Determine the (x, y) coordinate at the center of the cell enclosing the given text.  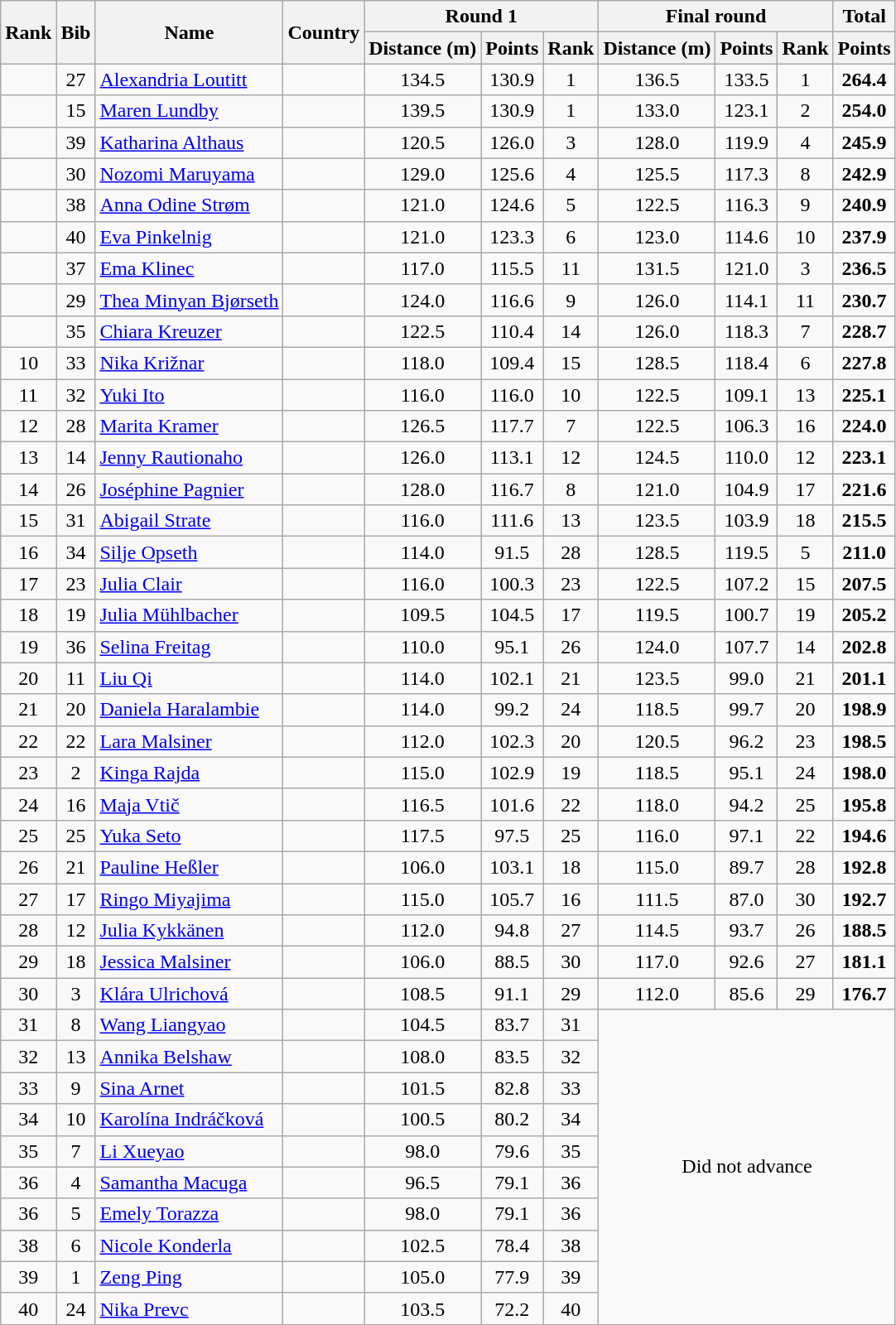
Maja Vtič (189, 804)
109.1 (747, 395)
82.8 (512, 1088)
126.5 (422, 426)
97.5 (512, 836)
123.3 (512, 237)
108.5 (422, 994)
102.5 (422, 1245)
188.5 (865, 931)
211.0 (865, 552)
99.0 (747, 678)
125.6 (512, 174)
Did not advance (747, 1168)
264.4 (865, 79)
110.4 (512, 331)
Joséphine Pagnier (189, 489)
Li Xueyao (189, 1151)
Nozomi Maruyama (189, 174)
109.5 (422, 615)
116.7 (512, 489)
99.7 (747, 710)
123.0 (658, 237)
Julia Kykkänen (189, 931)
125.5 (658, 174)
Nicole Konderla (189, 1245)
133.0 (658, 111)
114.1 (747, 300)
Jenny Rautionaho (189, 458)
123.1 (747, 111)
118.4 (747, 363)
100.3 (512, 584)
Lara Malsiner (189, 741)
139.5 (422, 111)
Katharina Althaus (189, 142)
207.5 (865, 584)
192.7 (865, 899)
102.3 (512, 741)
87.0 (747, 899)
107.7 (747, 647)
225.1 (865, 395)
72.2 (512, 1308)
117.5 (422, 836)
115.5 (512, 268)
Round 1 (482, 17)
89.7 (747, 867)
99.2 (512, 710)
92.6 (747, 962)
Bib (76, 32)
240.9 (865, 205)
228.7 (865, 331)
Annika Belshaw (189, 1057)
181.1 (865, 962)
Nika Prevc (189, 1308)
106.3 (747, 426)
198.9 (865, 710)
198.5 (865, 741)
108.0 (422, 1057)
Liu Qi (189, 678)
103.5 (422, 1308)
Julia Clair (189, 584)
230.7 (865, 300)
111.6 (512, 521)
114.6 (747, 237)
Nika Križnar (189, 363)
118.3 (747, 331)
91.1 (512, 994)
102.1 (512, 678)
114.5 (658, 931)
Yuki Ito (189, 395)
96.2 (747, 741)
Total (865, 17)
78.4 (512, 1245)
Emely Torazza (189, 1214)
117.3 (747, 174)
192.8 (865, 867)
94.2 (747, 804)
224.0 (865, 426)
79.6 (512, 1151)
100.5 (422, 1120)
96.5 (422, 1183)
100.7 (747, 615)
102.9 (512, 773)
Chiara Kreuzer (189, 331)
88.5 (512, 962)
245.9 (865, 142)
198.0 (865, 773)
Daniela Haralambie (189, 710)
Pauline Heßler (189, 867)
113.1 (512, 458)
133.5 (747, 79)
205.2 (865, 615)
105.0 (422, 1277)
116.6 (512, 300)
117.7 (512, 426)
Julia Mühlbacher (189, 615)
37 (76, 268)
Selina Freitag (189, 647)
116.5 (422, 804)
77.9 (512, 1277)
Country (324, 32)
237.9 (865, 237)
134.5 (422, 79)
Final round (715, 17)
Wang Liangyao (189, 1025)
Marita Kramer (189, 426)
94.8 (512, 931)
91.5 (512, 552)
Karolína Indráčková (189, 1120)
85.6 (747, 994)
101.5 (422, 1088)
223.1 (865, 458)
116.3 (747, 205)
Jessica Malsiner (189, 962)
215.5 (865, 521)
Abigail Strate (189, 521)
221.6 (865, 489)
Name (189, 32)
111.5 (658, 899)
119.9 (747, 142)
Klára Ulrichová (189, 994)
176.7 (865, 994)
Ema Klinec (189, 268)
254.0 (865, 111)
242.9 (865, 174)
Ringo Miyajima (189, 899)
83.5 (512, 1057)
103.9 (747, 521)
227.8 (865, 363)
Silje Opseth (189, 552)
Maren Lundby (189, 111)
124.6 (512, 205)
Samantha Macuga (189, 1183)
Kinga Rajda (189, 773)
129.0 (422, 174)
83.7 (512, 1025)
103.1 (512, 867)
Sina Arnet (189, 1088)
Thea Minyan Bjørseth (189, 300)
Yuka Seto (189, 836)
105.7 (512, 899)
93.7 (747, 931)
195.8 (865, 804)
107.2 (747, 584)
131.5 (658, 268)
124.5 (658, 458)
109.4 (512, 363)
202.8 (865, 647)
194.6 (865, 836)
80.2 (512, 1120)
Alexandria Loutitt (189, 79)
Zeng Ping (189, 1277)
201.1 (865, 678)
97.1 (747, 836)
Eva Pinkelnig (189, 237)
101.6 (512, 804)
Anna Odine Strøm (189, 205)
236.5 (865, 268)
104.9 (747, 489)
136.5 (658, 79)
